Provide the [X, Y] coordinate of the cell's center where the given text is located.  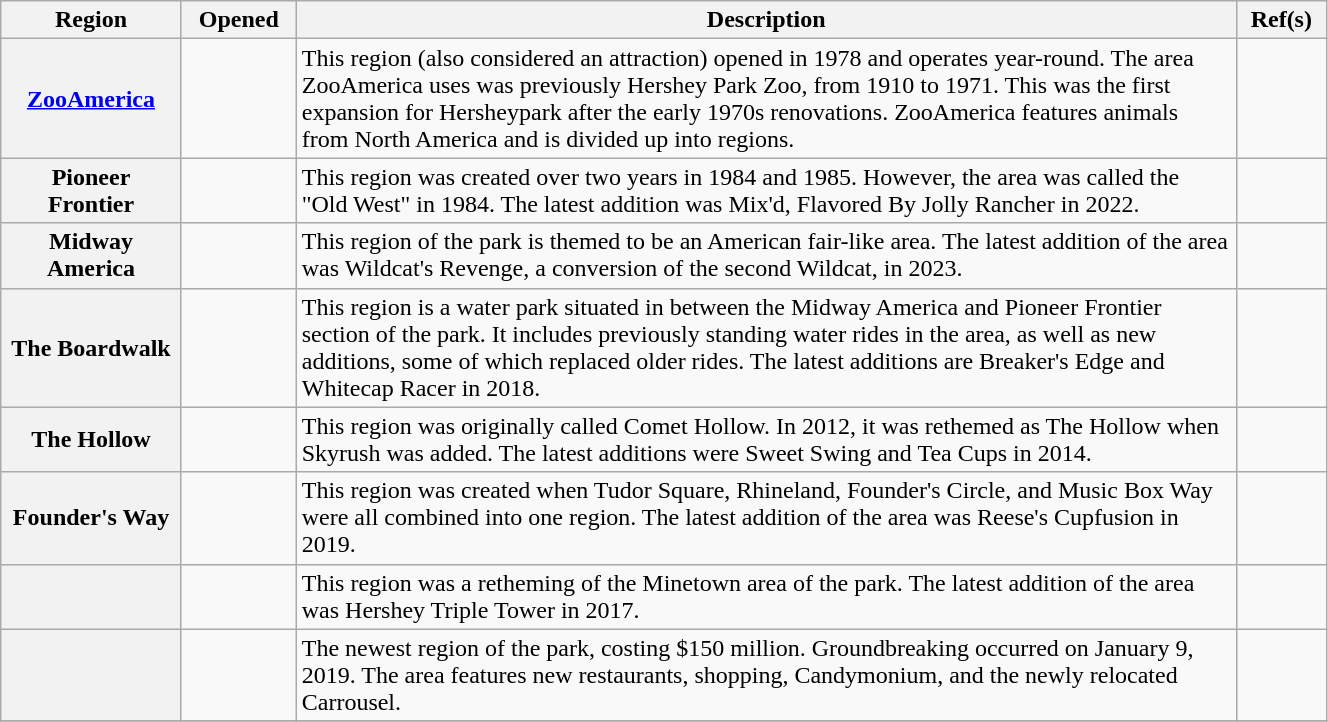
Description [766, 20]
Midway America [92, 256]
The Hollow [92, 440]
Ref(s) [1281, 20]
This region was a retheming of the Minetown area of the park. The latest addition of the area was Hershey Triple Tower in 2017. [766, 596]
Opened [238, 20]
ZooAmerica [92, 98]
Region [92, 20]
Founder's Way [92, 518]
The Boardwalk [92, 348]
Pioneer Frontier [92, 190]
